Locate the cell with the specified text and output its [x, y] center coordinate. 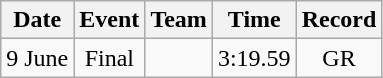
Final [110, 58]
Record [339, 20]
3:19.59 [254, 58]
Team [179, 20]
GR [339, 58]
Date [38, 20]
Event [110, 20]
9 June [38, 58]
Time [254, 20]
